Search for the cell housing the specified text and yield its (x, y) center coordinate. 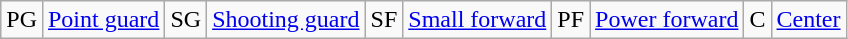
PG (22, 20)
PF (571, 20)
SF (384, 20)
C (758, 20)
SG (186, 20)
Center (808, 20)
Point guard (103, 20)
Shooting guard (286, 20)
Small forward (478, 20)
Power forward (667, 20)
